Identify which cell holds the provided text, then report its (x, y) central coordinate. 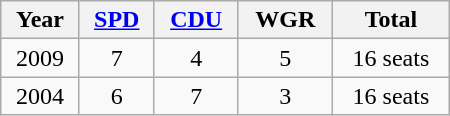
3 (285, 96)
SPD (116, 20)
CDU (196, 20)
6 (116, 96)
WGR (285, 20)
Total (392, 20)
Year (40, 20)
4 (196, 58)
5 (285, 58)
2009 (40, 58)
2004 (40, 96)
